Capture the cell that displays the provided text and extract its [x, y] central coordinate. 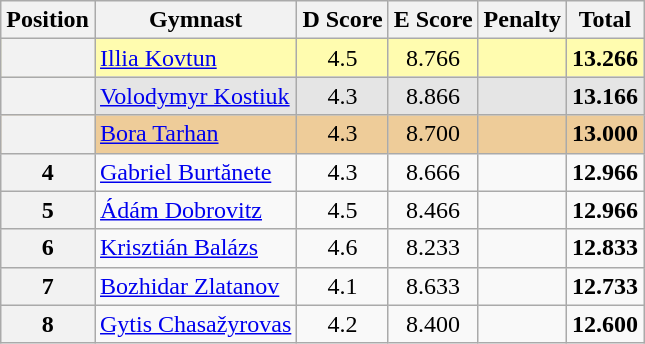
Gytis Chasažyrovas [195, 324]
Illia Kovtun [195, 58]
8.766 [433, 58]
7 [48, 286]
Bora Tarhan [195, 134]
13.166 [604, 96]
Volodymyr Kostiuk [195, 96]
6 [48, 248]
Total [604, 20]
4.2 [342, 324]
Position [48, 20]
8.400 [433, 324]
13.000 [604, 134]
4.1 [342, 286]
8 [48, 324]
8.233 [433, 248]
8.666 [433, 172]
Penalty [522, 20]
4.6 [342, 248]
Ádám Dobrovitz [195, 210]
D Score [342, 20]
8.866 [433, 96]
12.733 [604, 286]
Gabriel Burtănete [195, 172]
Bozhidar Zlatanov [195, 286]
Krisztián Balázs [195, 248]
12.833 [604, 248]
5 [48, 210]
8.466 [433, 210]
4 [48, 172]
E Score [433, 20]
8.633 [433, 286]
12.600 [604, 324]
8.700 [433, 134]
13.266 [604, 58]
Gymnast [195, 20]
